Identify which cell holds the provided text, then report its (X, Y) central coordinate. 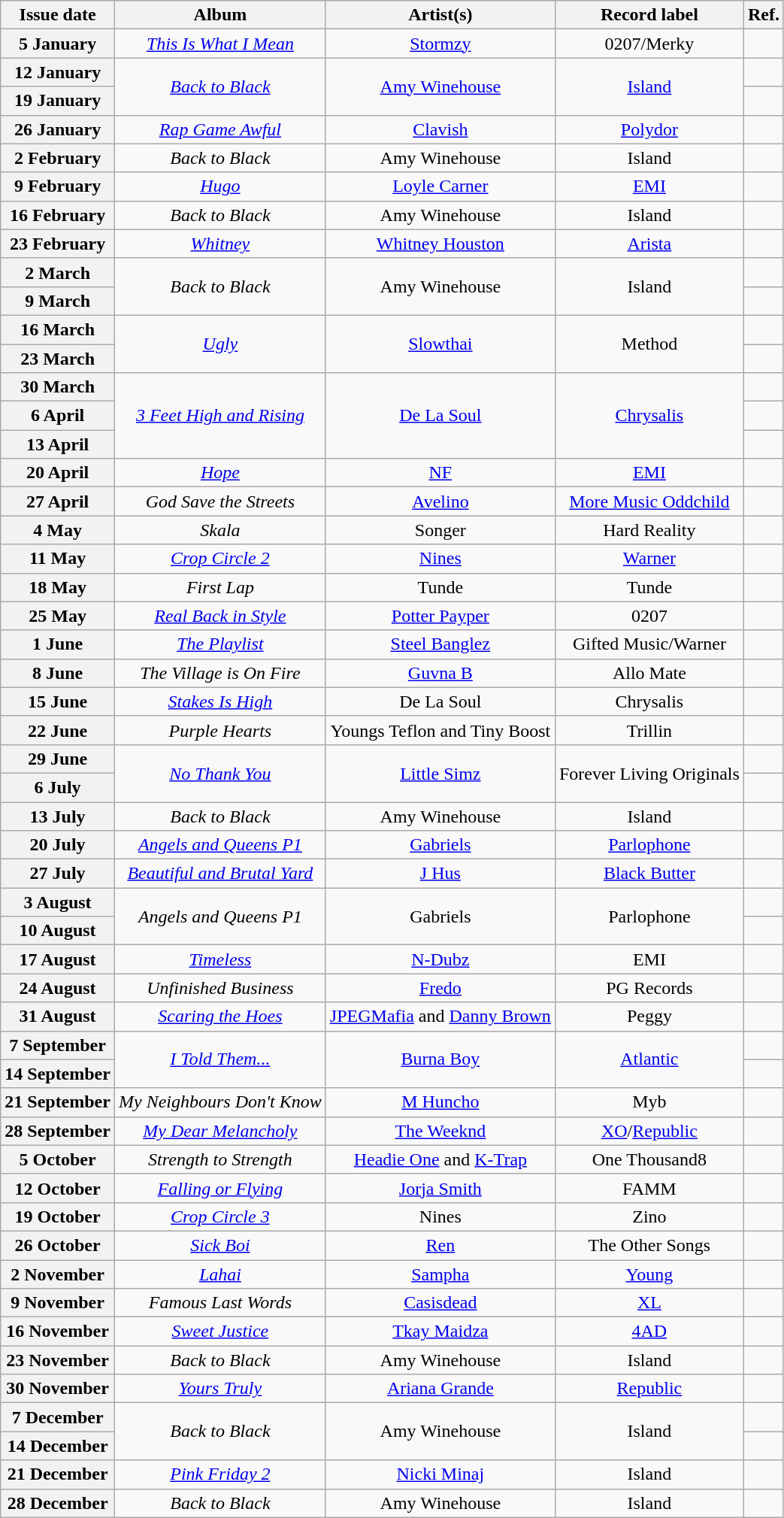
Slowthai (440, 344)
30 March (58, 387)
9 November (58, 1303)
Little Simz (440, 773)
Youngs Teflon and Tiny Boost (440, 730)
3 Feet High and Rising (219, 416)
Steel Banglez (440, 644)
3 August (58, 902)
5 October (58, 1159)
Forever Living Originals (649, 773)
Avelino (440, 501)
19 October (58, 1217)
Lahai (219, 1274)
Rap Game Awful (219, 129)
Crop Circle 2 (219, 559)
XL (649, 1303)
17 August (58, 959)
20 July (58, 845)
Unfinished Business (219, 988)
Guvna B (440, 673)
NF (440, 473)
Jorja Smith (440, 1188)
26 October (58, 1245)
Ref. (764, 15)
7 September (58, 1045)
Skala (219, 530)
The Other Songs (649, 1245)
7 December (58, 1417)
Tkay Maidza (440, 1332)
13 July (58, 816)
Arista (649, 244)
8 June (58, 673)
Fredo (440, 988)
More Music Oddchild (649, 501)
4AD (649, 1332)
30 November (58, 1389)
Whitney Houston (440, 244)
Nicki Minaj (440, 1474)
Sweet Justice (219, 1332)
J Hus (440, 874)
2 November (58, 1274)
23 February (58, 244)
Pink Friday 2 (219, 1474)
28 September (58, 1131)
0207/Merky (649, 44)
12 October (58, 1188)
9 March (58, 301)
FAMM (649, 1188)
Scaring the Hoes (219, 1017)
Whitney (219, 244)
Sampha (440, 1274)
1 June (58, 644)
Method (649, 344)
Purple Hearts (219, 730)
23 November (58, 1360)
Burna Boy (440, 1059)
6 April (58, 416)
Ariana Grande (440, 1389)
My Neighbours Don't Know (219, 1102)
Atlantic (649, 1059)
I Told Them... (219, 1059)
19 January (58, 101)
XO/Republic (649, 1131)
10 August (58, 931)
31 August (58, 1017)
Crop Circle 3 (219, 1217)
28 December (58, 1503)
Artist(s) (440, 15)
Strength to Strength (219, 1159)
The Weeknd (440, 1131)
4 May (58, 530)
Black Butter (649, 874)
21 September (58, 1102)
Sick Boi (219, 1245)
20 April (58, 473)
13 April (58, 444)
Timeless (219, 959)
The Village is On Fire (219, 673)
Falling or Flying (219, 1188)
Trillin (649, 730)
Warner (649, 559)
Clavish (440, 129)
M Huncho (440, 1102)
9 February (58, 186)
Songer (440, 530)
My Dear Melancholy (219, 1131)
26 January (58, 129)
Hope (219, 473)
Headie One and K-Trap (440, 1159)
Album (219, 15)
Loyle Carner (440, 186)
12 January (58, 72)
15 June (58, 701)
Beautiful and Brutal Yard (219, 874)
N-Dubz (440, 959)
Ugly (219, 344)
27 April (58, 501)
First Lap (219, 587)
14 December (58, 1446)
Potter Payper (440, 616)
Real Back in Style (219, 616)
Myb (649, 1102)
6 July (58, 787)
Zino (649, 1217)
PG Records (649, 988)
Stormzy (440, 44)
14 September (58, 1074)
Casisdead (440, 1303)
Yours Truly (219, 1389)
18 May (58, 587)
Allo Mate (649, 673)
This Is What I Mean (219, 44)
22 June (58, 730)
Famous Last Words (219, 1303)
No Thank You (219, 773)
God Save the Streets (219, 501)
16 March (58, 329)
11 May (58, 559)
27 July (58, 874)
2 March (58, 272)
Issue date (58, 15)
5 January (58, 44)
29 June (58, 759)
0207 (649, 616)
Peggy (649, 1017)
24 August (58, 988)
16 February (58, 215)
2 February (58, 158)
The Playlist (219, 644)
Hard Reality (649, 530)
Hugo (219, 186)
Young (649, 1274)
One Thousand8 (649, 1159)
Ren (440, 1245)
Polydor (649, 129)
Gifted Music/Warner (649, 644)
23 March (58, 359)
25 May (58, 616)
Stakes Is High (219, 701)
16 November (58, 1332)
JPEGMafia and Danny Brown (440, 1017)
Republic (649, 1389)
21 December (58, 1474)
Record label (649, 15)
